Scan for the cell matching the given text and deliver its (X, Y) coordinate at center. 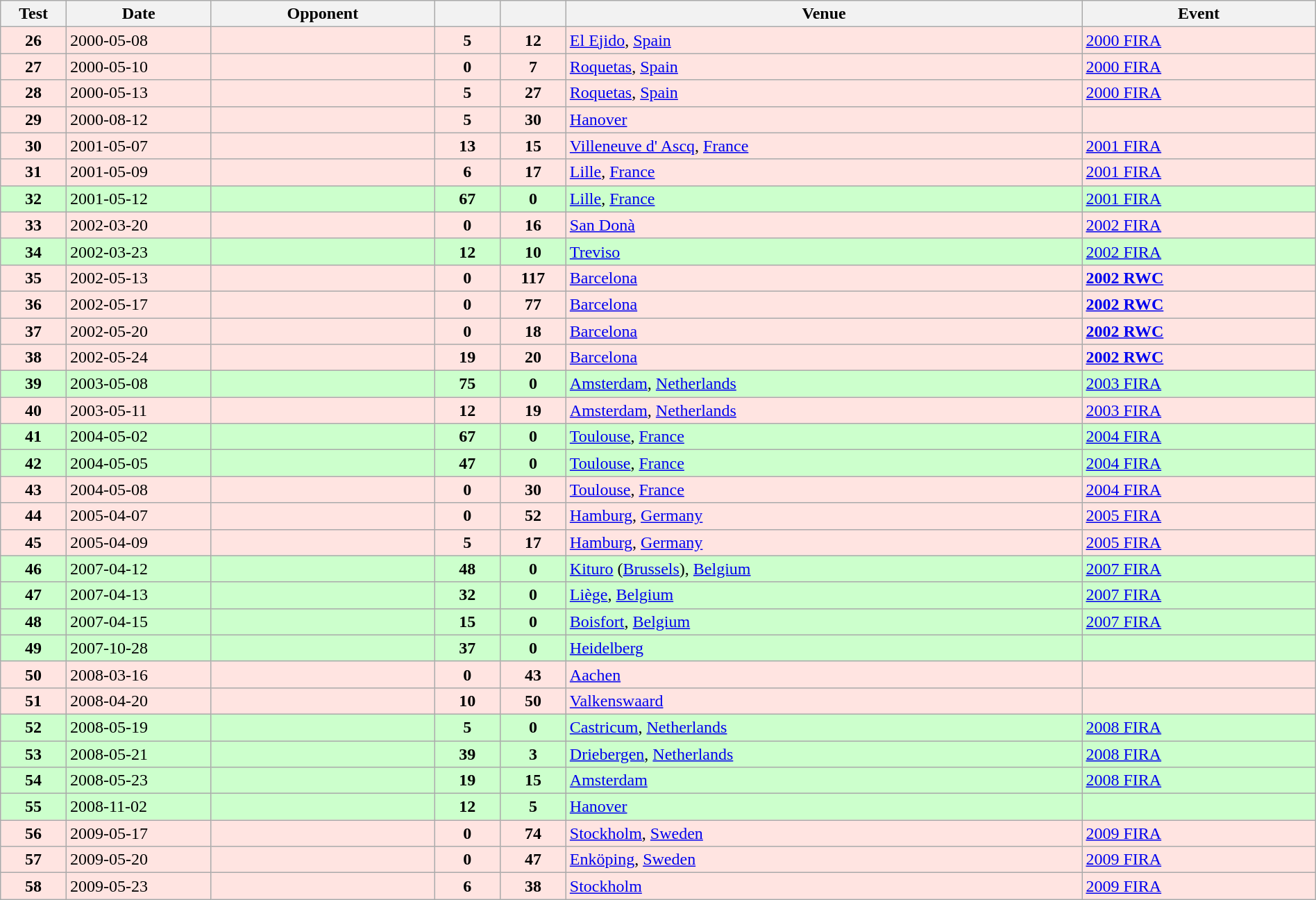
2002-03-23 (138, 251)
16 (533, 225)
2007-04-12 (138, 569)
2009-05-17 (138, 833)
2007-04-15 (138, 622)
Villeneuve d' Ascq, France (824, 146)
2004-05-05 (138, 463)
26 (33, 40)
Amsterdam (824, 781)
29 (33, 119)
Stockholm (824, 886)
33 (33, 225)
2008-04-20 (138, 701)
20 (533, 358)
46 (33, 569)
3 (533, 753)
36 (33, 304)
117 (533, 278)
7 (533, 67)
Boisfort, Belgium (824, 622)
58 (33, 886)
2000-05-08 (138, 40)
75 (468, 384)
Event (1199, 14)
53 (33, 753)
Date (138, 14)
35 (33, 278)
Liège, Belgium (824, 595)
40 (33, 410)
2008-05-23 (138, 781)
2003-05-08 (138, 384)
Enköping, Sweden (824, 860)
2001-05-07 (138, 146)
San Donà (824, 225)
2002-05-20 (138, 331)
Heidelberg (824, 648)
Stockholm, Sweden (824, 833)
56 (33, 833)
2005-04-09 (138, 542)
41 (33, 437)
2008-03-16 (138, 674)
Venue (824, 14)
77 (533, 304)
2002-05-17 (138, 304)
2002-05-24 (138, 358)
2002-03-20 (138, 225)
Opponent (323, 14)
2008-05-21 (138, 753)
45 (33, 542)
Driebergen, Netherlands (824, 753)
2004-05-08 (138, 490)
2002-05-13 (138, 278)
31 (33, 172)
2000-08-12 (138, 119)
Castricum, Netherlands (824, 727)
Valkenswaard (824, 701)
2009-05-23 (138, 886)
2000-05-10 (138, 67)
74 (533, 833)
34 (33, 251)
51 (33, 701)
2009-05-20 (138, 860)
28 (33, 93)
13 (468, 146)
44 (33, 516)
2007-04-13 (138, 595)
2007-10-28 (138, 648)
18 (533, 331)
Aachen (824, 674)
49 (33, 648)
2008-05-19 (138, 727)
2003-05-11 (138, 410)
2001-05-09 (138, 172)
55 (33, 807)
El Ejido, Spain (824, 40)
2005-04-07 (138, 516)
Test (33, 14)
Kituro (Brussels), Belgium (824, 569)
2004-05-02 (138, 437)
54 (33, 781)
2000-05-13 (138, 93)
2001-05-12 (138, 199)
2008-11-02 (138, 807)
42 (33, 463)
57 (33, 860)
Treviso (824, 251)
